Identify which cell holds the provided text, then report its (X, Y) central coordinate. 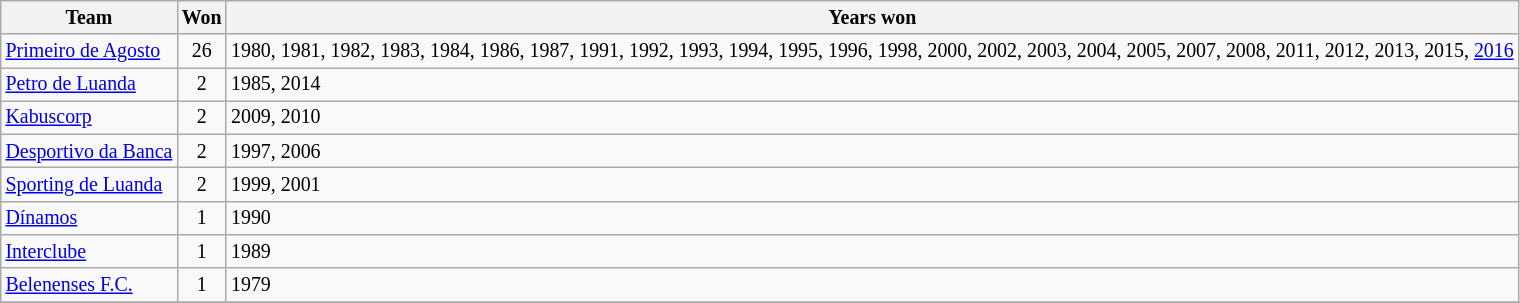
Sporting de Luanda (89, 184)
Kabuscorp (89, 118)
Won (202, 18)
Interclube (89, 252)
Desportivo da Banca (89, 152)
Belenenses F.C. (89, 284)
1990 (872, 218)
2009, 2010 (872, 118)
Dínamos (89, 218)
1999, 2001 (872, 184)
Primeiro de Agosto (89, 50)
1989 (872, 252)
1985, 2014 (872, 84)
1997, 2006 (872, 152)
Petro de Luanda (89, 84)
1979 (872, 284)
26 (202, 50)
Years won (872, 18)
Team (89, 18)
